From the cell containing the given text, extract its center point as [x, y] coordinate. 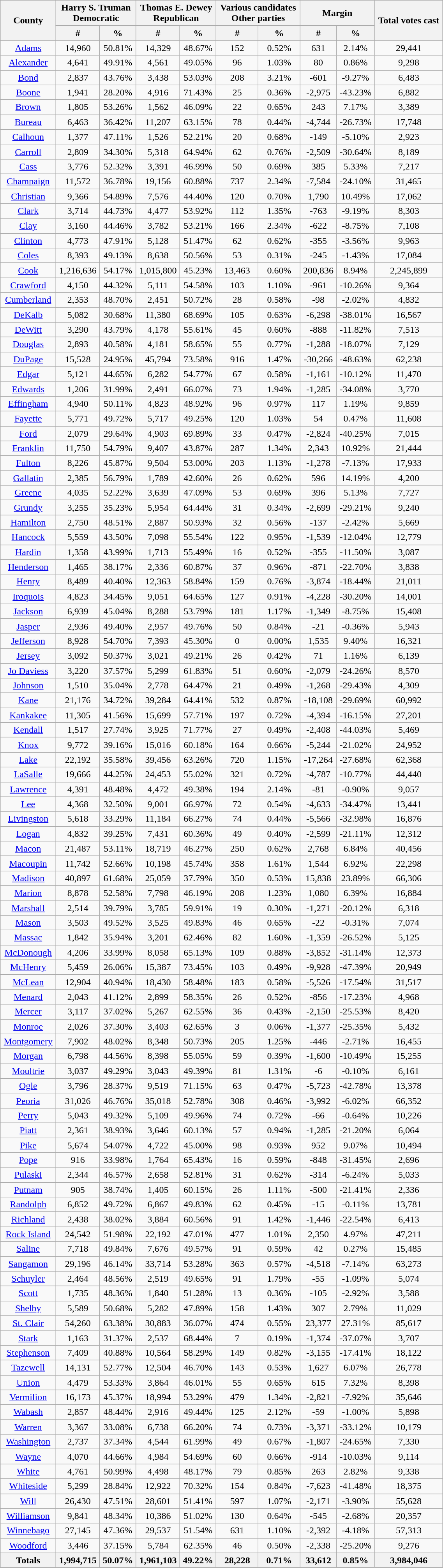
16,876 [409, 819]
6,738 [158, 1427]
-21.11% [356, 834]
5,559 [78, 537]
25 [237, 92]
44.66% [118, 1457]
28.20% [118, 92]
-17,264 [318, 760]
9.40% [356, 641]
46.01% [198, 1383]
7,217 [409, 166]
149 [237, 1353]
16,884 [409, 893]
308 [237, 1101]
47.01% [198, 1234]
40.40% [118, 582]
Fulton [28, 463]
49.44% [198, 1412]
2,438 [78, 1219]
44,440 [409, 774]
Scott [28, 1293]
615 [318, 1383]
12,779 [409, 537]
7,098 [158, 537]
37.02% [118, 1012]
Mason [28, 923]
33.08% [118, 1427]
33,612 [318, 1560]
2.82% [356, 1471]
-18,108 [318, 700]
1,405 [158, 1190]
49.52% [118, 923]
-37.07% [356, 1338]
18,430 [158, 982]
287 [237, 448]
1.42% [279, 1219]
5,954 [158, 508]
54.89% [118, 196]
5,717 [158, 418]
61.83% [198, 670]
46.14% [118, 1264]
10.49% [356, 196]
54.77% [198, 374]
4,035 [78, 493]
41.56% [118, 715]
5.13% [356, 493]
122 [237, 537]
28.37% [118, 1086]
60.56% [198, 1219]
12,363 [158, 582]
62.35% [198, 1545]
1,764 [158, 1160]
0.95% [279, 537]
6,282 [158, 374]
48.17% [198, 1471]
49.13% [118, 256]
17,933 [409, 463]
2,385 [78, 478]
45,794 [158, 359]
35.23% [118, 508]
18,994 [158, 1397]
7,015 [409, 434]
0.46% [279, 1101]
50.37% [118, 656]
7,074 [409, 923]
-6,298 [318, 315]
385 [318, 166]
39.25% [118, 834]
66.20% [198, 1427]
-30.20% [356, 596]
-848 [318, 1160]
37.15% [118, 1545]
-6.02% [356, 1101]
47.09% [198, 493]
-1.00% [356, 1412]
5,267 [158, 1012]
Whiteside [28, 1486]
0.63% [279, 315]
-2,079 [318, 670]
Various candidatesOther parties [258, 13]
-601 [318, 78]
12,373 [409, 952]
-41.48% [356, 1486]
13,441 [409, 804]
307 [318, 1308]
58.29% [198, 1353]
1,377 [78, 137]
-3,371 [318, 1427]
0.94% [279, 1130]
0.88% [279, 952]
73.45% [198, 967]
Calhoun [28, 137]
17,748 [409, 122]
-31.14% [356, 952]
2.79% [356, 1308]
8,303 [409, 211]
63.26% [198, 760]
4,479 [78, 1383]
-5,244 [318, 745]
Cumberland [28, 300]
21 [237, 686]
2,887 [158, 522]
36.07% [198, 1323]
-1,359 [318, 938]
46.76% [118, 1101]
Edgar [28, 374]
1.13% [279, 463]
14.19% [356, 478]
53.92% [198, 211]
-2,824 [318, 434]
47.11% [118, 137]
39,456 [158, 760]
0.00% [279, 641]
43.76% [118, 78]
11,750 [78, 448]
1,713 [158, 552]
27,201 [409, 715]
60,992 [409, 700]
3,838 [409, 567]
53.03% [198, 78]
Ford [28, 434]
65.13% [198, 952]
Hancock [28, 537]
55.49% [198, 552]
-29.21% [356, 508]
2,514 [78, 908]
3,707 [409, 1338]
194 [237, 789]
54.79% [118, 448]
1,994,715 [78, 1560]
St. Clair [28, 1323]
55.61% [198, 330]
62.46% [198, 938]
-3,992 [318, 1101]
48.67% [198, 48]
18,719 [158, 848]
1,015,800 [158, 270]
Jersey [28, 656]
11,742 [78, 863]
-26.52% [356, 938]
7,727 [409, 493]
55,628 [409, 1501]
54.17% [118, 270]
59 [237, 1056]
-18.44% [356, 582]
159 [237, 582]
15,408 [409, 611]
-1,807 [318, 1442]
61.68% [118, 878]
-48.63% [356, 359]
0.19% [279, 1338]
14,960 [78, 48]
-81 [318, 789]
1,789 [158, 478]
16,321 [409, 641]
81 [237, 1071]
Jasper [28, 626]
8,638 [158, 256]
3,021 [158, 656]
-30.64% [356, 152]
9,519 [158, 1086]
33,714 [158, 1264]
0.71% [279, 1560]
1.61% [279, 863]
-10.26% [356, 285]
7,676 [158, 1249]
62,238 [409, 359]
166 [237, 226]
55.02% [198, 774]
27,145 [78, 1531]
5,669 [409, 522]
6,483 [409, 78]
-26.73% [356, 122]
66.07% [198, 389]
2,350 [318, 1234]
7,513 [409, 330]
49.29% [118, 1071]
0.86% [356, 63]
4,641 [78, 63]
40.94% [118, 982]
Madison [28, 878]
85,617 [409, 1323]
14,329 [158, 48]
66,352 [409, 1101]
21,444 [409, 448]
Perry [28, 1115]
50.56% [198, 256]
2,809 [78, 152]
Wabash [28, 1412]
4,477 [158, 211]
243 [318, 107]
49.39% [198, 1071]
-2,150 [318, 1012]
-4,633 [318, 804]
597 [237, 1501]
3,255 [78, 508]
1,163 [78, 1338]
2,923 [409, 137]
1.15% [279, 760]
479 [237, 1397]
2,750 [78, 522]
34.72% [118, 700]
54.70% [118, 641]
LaSalle [28, 774]
Iroquois [28, 596]
Saline [28, 1249]
0.93% [279, 1145]
143 [237, 1367]
1.25% [279, 1041]
11,305 [78, 715]
1.11% [279, 1190]
11,207 [158, 122]
21,487 [78, 848]
47.36% [118, 1531]
64.47% [198, 686]
-98 [318, 300]
2,491 [158, 389]
38.93% [118, 1130]
36.78% [118, 181]
16,455 [409, 1041]
5,121 [78, 374]
Carroll [28, 152]
6,939 [78, 611]
58.84% [198, 582]
4,544 [158, 1442]
-10.49% [356, 1056]
15,016 [158, 745]
0.27% [356, 1249]
65.43% [198, 1160]
28.84% [118, 1486]
-3.56% [356, 241]
3,770 [409, 389]
6.84% [356, 848]
15,387 [158, 967]
45.04% [118, 611]
3,220 [78, 670]
-0.10% [356, 1071]
-21.41% [356, 1190]
-3,155 [318, 1353]
0.56% [279, 522]
64.44% [198, 508]
42.60% [198, 478]
3,796 [78, 1086]
57,313 [409, 1531]
53.33% [118, 1383]
197 [237, 715]
-5.10% [356, 137]
9,859 [409, 404]
164 [237, 745]
Moultrie [28, 1071]
18,122 [409, 1353]
29,196 [78, 1264]
72 [237, 804]
6,139 [409, 656]
46.19% [198, 893]
-43.23% [356, 92]
-4,518 [318, 1264]
36 [237, 1012]
46.09% [198, 107]
Pulaski [28, 1175]
Fayette [28, 418]
10,564 [158, 1353]
2,451 [158, 300]
-34.08% [356, 389]
5,432 [409, 1027]
-47.39% [356, 967]
Boone [28, 92]
9,240 [409, 508]
12,312 [409, 834]
49.96% [198, 1115]
Schuyler [28, 1279]
-25.35% [356, 1027]
32.50% [118, 804]
2,464 [78, 1279]
358 [237, 863]
-1,600 [318, 1056]
0.57% [279, 1264]
Livingston [28, 819]
0.31% [279, 256]
33.99% [118, 952]
9,841 [78, 1516]
-622 [318, 226]
-25.20% [356, 1545]
9,772 [78, 745]
Total votes cast [409, 20]
4,309 [409, 686]
43.87% [198, 448]
Hamilton [28, 522]
-856 [318, 997]
27 [237, 730]
21,176 [78, 700]
1,961,103 [158, 1560]
596 [318, 478]
Brown [28, 107]
10,494 [409, 1145]
-31.45% [356, 1160]
7,330 [409, 1442]
13 [237, 1293]
5,318 [158, 152]
9,504 [158, 463]
48.48% [118, 789]
22,298 [409, 863]
-17.23% [356, 997]
0.68% [279, 137]
County [28, 20]
28 [237, 300]
28,601 [158, 1501]
45.37% [118, 1397]
6,318 [409, 908]
56.79% [118, 478]
4,968 [409, 997]
46.99% [198, 166]
33 [237, 434]
Marion [28, 893]
43.50% [118, 537]
-2.42% [356, 522]
-4.18% [356, 1531]
1.35% [279, 211]
Wayne [28, 1457]
-2,975 [318, 92]
Edwards [28, 389]
1,627 [318, 1367]
737 [237, 181]
24,542 [78, 1234]
9.07% [356, 1145]
Johnson [28, 686]
-2,599 [318, 834]
8,348 [158, 1041]
48.70% [118, 300]
112 [237, 211]
396 [318, 493]
Ogle [28, 1086]
5,111 [158, 285]
50.93% [198, 522]
4,150 [78, 285]
2,857 [78, 1412]
6,852 [78, 1205]
8,226 [78, 463]
363 [237, 1264]
2,778 [158, 686]
50.11% [118, 404]
5,033 [409, 1175]
-1,288 [318, 344]
59.91% [198, 908]
7.17% [356, 107]
Sangamon [28, 1264]
-1.09% [356, 1279]
31.37% [118, 1338]
15,485 [409, 1249]
1,562 [158, 107]
263 [318, 1471]
43.79% [118, 330]
9,298 [409, 63]
-29.69% [356, 700]
-314 [318, 1175]
Kendall [28, 730]
Clay [28, 226]
12,904 [78, 982]
Randolph [28, 1205]
3,525 [158, 923]
4,761 [78, 1471]
Macoupin [28, 863]
Lee [28, 804]
2,537 [158, 1338]
15,838 [318, 878]
0.97% [279, 404]
38.02% [118, 1219]
69.89% [198, 434]
30.68% [118, 315]
53.21% [198, 226]
9,364 [409, 285]
78 [237, 122]
Shelby [28, 1308]
-1,271 [318, 908]
-500 [318, 1190]
Hardin [28, 552]
-24.10% [356, 181]
9,963 [409, 241]
5,109 [158, 1115]
39.16% [118, 745]
Clark [28, 211]
Massac [28, 938]
37.30% [118, 1027]
2,737 [78, 1442]
105 [237, 315]
Margin [337, 13]
0.34% [279, 508]
20 [237, 137]
477 [237, 1234]
-11.50% [356, 552]
350 [237, 878]
28,228 [237, 1560]
19,666 [78, 774]
2,026 [78, 1027]
-2,699 [318, 508]
-12.04% [356, 537]
37 [237, 567]
-0.64% [356, 1115]
79 [237, 1471]
3,367 [78, 1427]
66,306 [409, 878]
2,899 [158, 997]
50.99% [118, 1471]
73 [237, 389]
-7.92% [356, 1397]
17,062 [409, 196]
8,878 [78, 893]
Gallatin [28, 478]
Christian [28, 196]
50.73% [198, 1041]
0.96% [279, 567]
2,768 [318, 848]
60.15% [198, 1190]
3,785 [158, 908]
2,079 [78, 434]
5,898 [409, 1412]
51.54% [198, 1531]
60.88% [198, 181]
7,409 [78, 1353]
-0.31% [356, 923]
-914 [318, 1457]
Henderson [28, 567]
46.57% [118, 1175]
-0.11% [356, 1205]
2,245,899 [409, 270]
49.05% [198, 63]
29.64% [118, 434]
-9.27% [356, 78]
10,198 [158, 863]
25,059 [158, 878]
4,940 [78, 404]
Lawrence [28, 789]
4,181 [158, 344]
-16.15% [356, 715]
50.72% [198, 300]
Cass [28, 166]
10,386 [158, 1516]
47,211 [409, 1234]
8,189 [409, 152]
45.00% [198, 1145]
1.94% [279, 389]
46.70% [198, 1367]
24,453 [158, 774]
-9.19% [356, 211]
Richland [28, 1219]
14,131 [78, 1367]
44.32% [118, 285]
48.34% [118, 1516]
Thomas E. DeweyRepublican [176, 13]
-4,228 [318, 596]
3,925 [158, 730]
Champaign [28, 181]
1,216,636 [78, 270]
11,470 [409, 374]
53.26% [118, 107]
35.04% [118, 686]
6.92% [356, 863]
1.17% [279, 611]
Pike [28, 1145]
98 [237, 1145]
2,043 [78, 997]
0 [237, 641]
40,456 [409, 848]
-44.03% [356, 730]
-545 [318, 1516]
3,389 [409, 107]
-59 [318, 1412]
0.67% [279, 1442]
0.50% [279, 1545]
5,459 [78, 967]
66.27% [198, 819]
8,058 [158, 952]
Logan [28, 834]
Winnebago [28, 1531]
Mercer [28, 1012]
20,357 [409, 1516]
16,567 [409, 315]
5,043 [78, 1115]
McLean [28, 982]
1,842 [78, 938]
1.60% [279, 938]
80 [318, 63]
57 [237, 1130]
Crawford [28, 285]
17,084 [409, 256]
30,883 [158, 1323]
1.23% [279, 893]
4,773 [78, 241]
-2,338 [318, 1545]
51.98% [118, 1234]
9,057 [409, 789]
68.44% [198, 1338]
-0.36% [356, 626]
58.35% [198, 997]
49.40% [118, 626]
Marshall [28, 908]
38.74% [118, 1190]
2,519 [158, 1279]
4,200 [409, 478]
15,699 [158, 715]
-34.47% [356, 804]
71.15% [198, 1086]
-7,584 [318, 181]
49.84% [118, 1249]
53.11% [118, 848]
51.02% [198, 1516]
2,696 [409, 1160]
11,380 [158, 315]
181 [237, 611]
-25.53% [356, 1012]
1,517 [78, 730]
15,528 [78, 359]
Grundy [28, 508]
205 [237, 1041]
53.29% [198, 1397]
McHenry [28, 967]
-17.54% [356, 982]
26,778 [409, 1367]
9,276 [409, 1545]
2,837 [78, 78]
-10.03% [356, 1457]
4,561 [158, 63]
29,441 [409, 48]
45.30% [198, 641]
-2.68% [356, 1516]
Alexander [28, 63]
-1,278 [318, 463]
10.92% [356, 448]
-18.07% [356, 344]
-38.01% [356, 315]
-22 [318, 923]
-0.90% [356, 789]
-22.70% [356, 567]
-24.65% [356, 1442]
-2,171 [318, 1501]
82 [237, 938]
1.07% [279, 1501]
52.66% [118, 863]
54.69% [198, 1457]
37.79% [198, 878]
DeKalb [28, 315]
3,864 [158, 1383]
40.58% [118, 344]
-4,394 [318, 715]
0.55% [279, 1323]
3,201 [158, 938]
-1.43% [356, 256]
1.43% [279, 1308]
50.81% [118, 48]
9,114 [409, 1457]
-66 [318, 1115]
44.25% [118, 774]
Macon [28, 848]
60.18% [198, 745]
33.29% [118, 819]
-7,623 [318, 1486]
5,469 [409, 730]
0.73% [279, 1427]
4,722 [158, 1145]
47.89% [198, 1308]
0.40% [279, 834]
22 [237, 107]
-1,374 [318, 1338]
63.38% [118, 1323]
40.88% [118, 1353]
-149 [318, 137]
200,836 [318, 270]
1.47% [279, 359]
9,366 [78, 196]
43.99% [118, 552]
-21.20% [356, 1130]
154 [237, 1486]
DuPage [28, 359]
9,407 [158, 448]
-7.14% [356, 1264]
50.68% [118, 1308]
48.02% [118, 1041]
7,108 [409, 226]
66.97% [198, 804]
Tazewell [28, 1367]
34.30% [118, 152]
Piatt [28, 1130]
Bureau [28, 122]
31.99% [118, 389]
-10.77% [356, 774]
-5,526 [318, 982]
67 [237, 374]
53.28% [198, 1264]
2,893 [78, 344]
2.12% [279, 1412]
Lake [28, 760]
4.97% [356, 1234]
-2,408 [318, 730]
3.21% [279, 78]
68.69% [198, 315]
532 [237, 700]
54 [318, 418]
5,674 [78, 1145]
47.51% [118, 1501]
45.87% [118, 463]
49.91% [118, 63]
7,902 [78, 1041]
183 [237, 982]
49.25% [198, 418]
8,570 [409, 670]
51.41% [198, 1501]
-5,566 [318, 819]
63,273 [409, 1264]
52.78% [198, 1101]
3,646 [158, 1130]
-1,446 [318, 1219]
Menard [28, 997]
-2.02% [356, 300]
3,087 [409, 552]
5,589 [78, 1308]
7,393 [158, 641]
1,526 [158, 137]
Peoria [28, 1101]
49.38% [198, 789]
5,128 [158, 241]
0.30% [279, 908]
-871 [318, 567]
127 [237, 596]
2,957 [158, 626]
-888 [318, 330]
14,001 [409, 596]
49.21% [198, 656]
Kankakee [28, 715]
63 [237, 1086]
62.65% [198, 1027]
3,160 [78, 226]
2,916 [158, 1412]
Greene [28, 493]
Monroe [28, 1027]
-1,349 [318, 611]
-20.12% [356, 908]
3 [237, 1027]
Rock Island [28, 1234]
19,156 [158, 181]
40,897 [78, 878]
2,936 [78, 626]
0.45% [279, 1205]
-3.90% [356, 1501]
8,288 [158, 611]
5,125 [409, 938]
39,284 [158, 700]
39.79% [118, 908]
3,714 [78, 211]
51.47% [198, 241]
1,544 [318, 863]
26,430 [78, 1501]
64.65% [198, 596]
48.56% [118, 1279]
-3,852 [318, 952]
0.70% [279, 196]
1,735 [78, 1293]
71 [318, 656]
8,393 [78, 256]
52.77% [118, 1367]
54.58% [198, 285]
21,011 [409, 582]
-17.41% [356, 1353]
9,001 [158, 804]
8.94% [356, 270]
58.65% [198, 344]
5,618 [78, 819]
52.21% [198, 137]
0.91% [279, 596]
905 [78, 1190]
47.91% [118, 241]
-446 [318, 1041]
Montgomery [28, 1041]
13,781 [409, 1205]
48.51% [118, 522]
3,446 [78, 1545]
-2.71% [356, 1041]
37.34% [118, 1442]
7,431 [158, 834]
Will [28, 1501]
-32.98% [356, 819]
-21 [318, 626]
63.15% [198, 122]
1.31% [279, 1071]
35.94% [118, 938]
Putnam [28, 1190]
Bond [28, 78]
4,368 [78, 804]
38.17% [118, 567]
10,226 [409, 1115]
-42.78% [356, 1086]
4,903 [158, 434]
-15 [318, 1205]
Clinton [28, 241]
McDonough [28, 952]
6.07% [356, 1367]
60.13% [198, 1130]
Warren [28, 1427]
49.65% [198, 1279]
7 [237, 1338]
45 [237, 330]
6,882 [409, 92]
Jefferson [28, 641]
35,646 [409, 1397]
64.41% [198, 700]
23.89% [356, 878]
-3,874 [318, 582]
58.48% [198, 982]
8,928 [78, 641]
13,463 [237, 270]
Douglas [28, 344]
29,537 [158, 1531]
4,498 [158, 1471]
6,161 [409, 1071]
32 [237, 522]
7,718 [78, 1249]
720 [237, 760]
4,178 [158, 330]
-2,392 [318, 1531]
-2,509 [318, 152]
73.58% [198, 359]
109 [237, 952]
-33.12% [356, 1427]
0.06% [279, 1027]
11,608 [409, 418]
1.01% [279, 1234]
35,018 [158, 1101]
1,465 [78, 567]
31,465 [409, 181]
31,026 [78, 1101]
49.22% [198, 1560]
117 [318, 404]
5,082 [78, 315]
62.55% [198, 1012]
-6.24% [356, 1175]
-7.13% [356, 463]
125 [237, 1412]
51 [237, 670]
2,353 [78, 300]
Jackson [28, 611]
5,784 [158, 1545]
24,952 [409, 745]
33.98% [118, 1160]
2,343 [318, 448]
1,206 [78, 389]
48.36% [118, 1293]
-961 [318, 285]
Williamson [28, 1516]
0.64% [279, 1516]
0.43% [279, 1012]
Washington [28, 1442]
-137 [318, 522]
-245 [318, 256]
-5,723 [318, 1086]
60.87% [198, 567]
1.16% [356, 656]
3,782 [158, 226]
-1,268 [318, 686]
1,840 [158, 1293]
3,117 [78, 1012]
Cook [28, 270]
3,438 [158, 78]
8,420 [409, 1012]
-1,539 [318, 537]
61.99% [198, 1442]
2,658 [158, 1175]
3,403 [158, 1027]
6,867 [158, 1205]
71.77% [198, 730]
1,080 [318, 893]
20,949 [409, 967]
4,916 [158, 92]
4,472 [158, 789]
49.32% [118, 1115]
6.39% [356, 893]
35.58% [118, 760]
53.79% [198, 611]
3,290 [78, 330]
6,463 [78, 122]
-4,744 [318, 122]
-2.92% [356, 1293]
158 [237, 1308]
6,798 [78, 1056]
Coles [28, 256]
60 [237, 1457]
60.36% [198, 834]
7,576 [158, 196]
37.57% [118, 670]
1,535 [318, 641]
-11.82% [356, 330]
1,790 [318, 196]
0.39% [279, 1056]
11,184 [158, 819]
Adams [28, 48]
1,510 [78, 686]
6,413 [409, 1219]
-55 [318, 1279]
11,029 [409, 1308]
5,943 [409, 626]
13,378 [409, 1086]
62,368 [409, 760]
-30,266 [318, 359]
7,129 [409, 344]
Effingham [28, 404]
15,255 [409, 1056]
1.79% [279, 1279]
48.92% [198, 404]
0.87% [279, 700]
1,941 [78, 92]
Stark [28, 1338]
0.54% [279, 804]
-22.54% [356, 1219]
321 [237, 774]
-1,377 [318, 1027]
Henry [28, 582]
3,092 [78, 656]
44.73% [118, 211]
-21.02% [356, 745]
0.42% [279, 656]
-6 [318, 1071]
1.19% [356, 404]
26.06% [118, 967]
27.31% [356, 1323]
Harry S. TrumanDemocratic [96, 13]
11,572 [78, 181]
Franklin [28, 448]
5,074 [409, 1279]
31,517 [409, 982]
952 [318, 1145]
36.42% [118, 122]
49.57% [198, 1249]
152 [237, 48]
3,037 [78, 1071]
45.74% [198, 863]
0.82% [279, 1353]
71.43% [198, 92]
3,588 [409, 1293]
Union [28, 1383]
-4,787 [318, 774]
5.33% [356, 166]
474 [237, 1323]
Pope [28, 1160]
3,391 [158, 166]
46.27% [198, 848]
3,884 [158, 1219]
White [28, 1471]
3,984,046 [409, 1560]
55.54% [198, 537]
4,984 [158, 1457]
-29.43% [356, 686]
52.58% [118, 893]
8,489 [78, 582]
203 [237, 463]
250 [237, 848]
9,338 [409, 1471]
7,798 [158, 893]
4,070 [78, 1457]
44.65% [118, 374]
57.71% [198, 715]
19 [237, 908]
48.44% [118, 1412]
55.05% [198, 1056]
Knox [28, 745]
16,173 [78, 1397]
27.74% [118, 730]
9,051 [158, 596]
1,805 [78, 107]
4,391 [78, 789]
DeWitt [28, 330]
23,377 [318, 1323]
-1,161 [318, 374]
34.45% [118, 596]
3,639 [158, 493]
3,776 [78, 166]
12,504 [158, 1367]
Vermilion [28, 1397]
3,043 [158, 1071]
44.56% [118, 1056]
50.07% [118, 1560]
2,361 [78, 1130]
-9,928 [318, 967]
1,358 [78, 552]
-763 [318, 211]
51.28% [198, 1293]
5,771 [78, 418]
-24.26% [356, 670]
Jo Daviess [28, 670]
0.77% [279, 344]
54,260 [78, 1323]
-27.68% [356, 760]
52.32% [118, 166]
45.23% [198, 270]
70.32% [198, 1486]
49.76% [198, 626]
4,206 [78, 952]
64.94% [198, 152]
53.00% [198, 463]
52.22% [118, 493]
-40.25% [356, 434]
3,503 [78, 923]
42 [318, 1249]
-105 [318, 1293]
44.46% [118, 226]
-2,821 [318, 1397]
12,922 [158, 1486]
Stephenson [28, 1353]
Kane [28, 700]
2,344 [78, 1175]
44.40% [198, 196]
10,179 [409, 1427]
24.95% [118, 359]
6,064 [409, 1130]
5,282 [158, 1308]
-10.12% [356, 374]
Woodford [28, 1545]
Morgan [28, 1056]
41.12% [118, 997]
Totals [28, 1560]
18,375 [409, 1486]
52.81% [198, 1175]
54.07% [118, 1145]
130 [237, 1516]
7.32% [356, 1383]
